For the text-containing cell, return its midpoint in [X, Y] coordinate format. 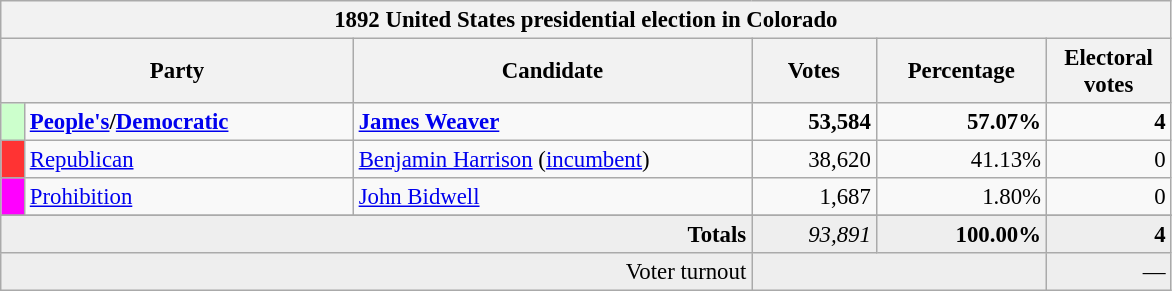
James Weaver [552, 122]
1892 United States presidential election in Colorado [586, 20]
1,687 [814, 197]
Percentage [961, 72]
1.80% [961, 197]
53,584 [814, 122]
41.13% [961, 160]
100.00% [961, 235]
Republican [188, 160]
John Bidwell [552, 197]
Prohibition [188, 197]
Electoral votes [1108, 72]
93,891 [814, 235]
57.07% [961, 122]
Totals [376, 235]
38,620 [814, 160]
Votes [814, 72]
People's/Democratic [188, 122]
Benjamin Harrison (incumbent) [552, 160]
Party [178, 72]
Candidate [552, 72]
